Return the [x, y] coordinate for the center point of the cell that contains the specified text.  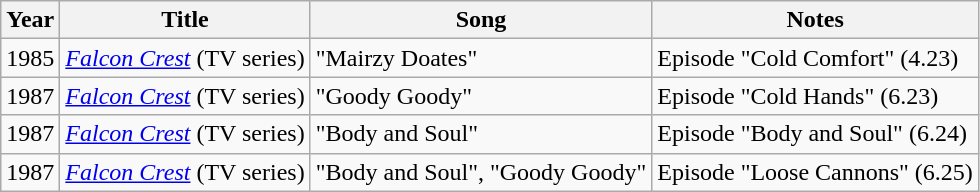
1985 [30, 58]
Episode "Cold Comfort" (4.23) [816, 58]
Episode "Cold Hands" (6.23) [816, 96]
"Goody Goody" [481, 96]
Title [185, 20]
Year [30, 20]
Song [481, 20]
"Body and Soul" [481, 134]
"Mairzy Doates" [481, 58]
Episode "Body and Soul" (6.24) [816, 134]
Episode "Loose Cannons" (6.25) [816, 172]
"Body and Soul", "Goody Goody" [481, 172]
Notes [816, 20]
